Extract the [x, y] coordinate from the center of the cell holding the provided text.  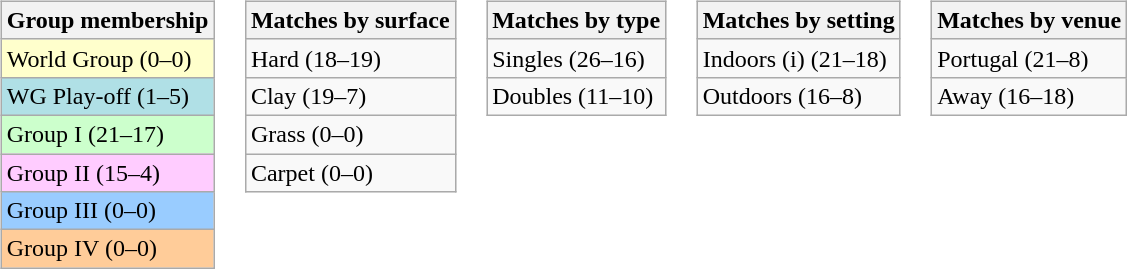
World Group (0–0) [108, 58]
Group membership [108, 20]
WG Play-off (1–5) [108, 96]
Group II (15–4) [108, 173]
Portugal (21–8) [1030, 58]
Matches by venue [1030, 20]
Grass (0–0) [350, 134]
Indoors (i) (21–18) [798, 58]
Hard (18–19) [350, 58]
Group III (0–0) [108, 211]
Matches by type [576, 20]
Matches by setting [798, 20]
Doubles (11–10) [576, 96]
Group I (21–17) [108, 134]
Group IV (0–0) [108, 249]
Clay (19–7) [350, 96]
Matches by surface [350, 20]
Carpet (0–0) [350, 173]
Singles (26–16) [576, 58]
Outdoors (16–8) [798, 96]
Away (16–18) [1030, 96]
